Detect which cell encompasses the target text, then output its (x, y) center coordinate. 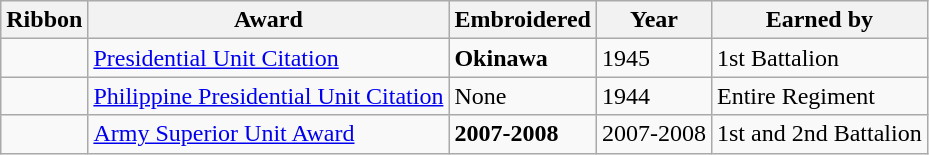
1st Battalion (819, 58)
Army Superior Unit Award (268, 134)
Entire Regiment (819, 96)
Presidential Unit Citation (268, 58)
1st and 2nd Battalion (819, 134)
Philippine Presidential Unit Citation (268, 96)
Okinawa (523, 58)
Year (654, 20)
Earned by (819, 20)
1944 (654, 96)
Embroidered (523, 20)
Award (268, 20)
Ribbon (44, 20)
1945 (654, 58)
None (523, 96)
